Locate the cell with the specified text and output its [x, y] center coordinate. 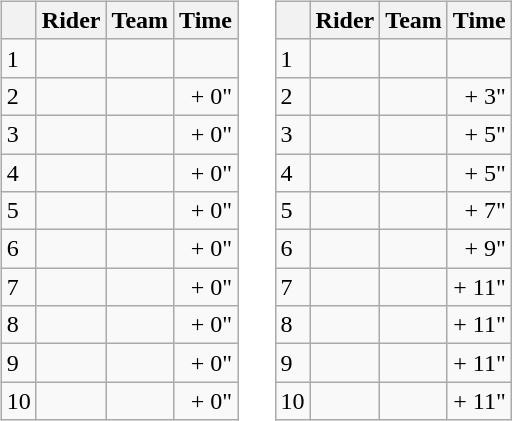
+ 3" [479, 96]
+ 7" [479, 211]
+ 9" [479, 249]
